Search for the cell housing the specified text and yield its [X, Y] center coordinate. 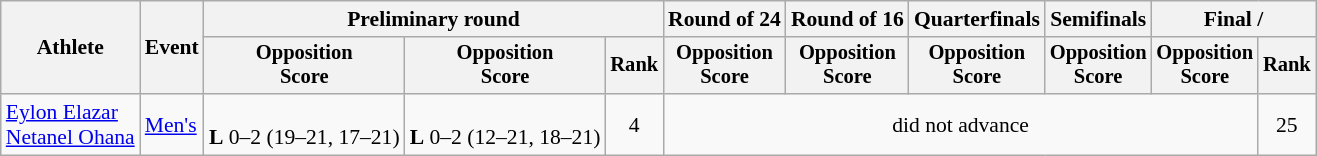
Men's [172, 124]
Athlete [70, 48]
Eylon ElazarNetanel Ohana [70, 124]
Final / [1233, 19]
Preliminary round [434, 19]
L 0–2 (19–21, 17–21) [304, 124]
did not advance [960, 124]
Round of 16 [848, 19]
Quarterfinals [977, 19]
L 0–2 (12–21, 18–21) [506, 124]
Event [172, 48]
4 [634, 124]
Semifinals [1098, 19]
Round of 24 [724, 19]
25 [1287, 124]
